Extract the [X, Y] coordinate from the center of the cell holding the provided text.  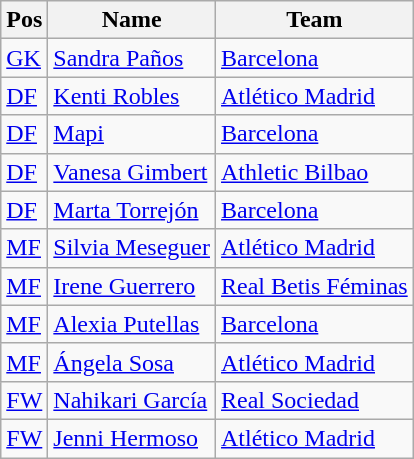
Team [315, 20]
Pos [24, 20]
Real Betis Féminas [315, 286]
Silvia Meseguer [132, 248]
Mapi [132, 134]
Marta Torrejón [132, 210]
Ángela Sosa [132, 362]
Jenni Hermoso [132, 438]
Sandra Paños [132, 58]
GK [24, 58]
Kenti Robles [132, 96]
Athletic Bilbao [315, 172]
Nahikari García [132, 400]
Name [132, 20]
Real Sociedad [315, 400]
Alexia Putellas [132, 324]
Vanesa Gimbert [132, 172]
Irene Guerrero [132, 286]
